Detect which cell encompasses the target text, then output its (X, Y) center coordinate. 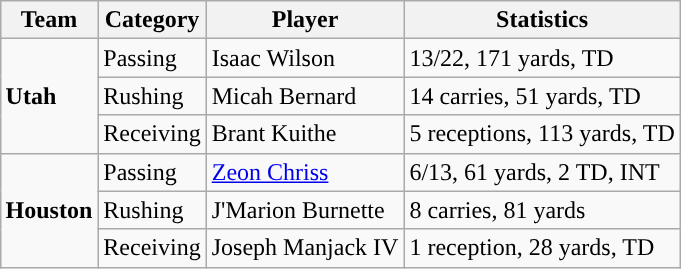
Statistics (542, 20)
J'Marion Burnette (305, 210)
6/13, 61 yards, 2 TD, INT (542, 172)
Joseph Manjack IV (305, 248)
Player (305, 20)
Team (49, 20)
13/22, 171 yards, TD (542, 58)
Houston (49, 210)
8 carries, 81 yards (542, 210)
Isaac Wilson (305, 58)
5 receptions, 113 yards, TD (542, 134)
Utah (49, 96)
Zeon Chriss (305, 172)
Category (152, 20)
Brant Kuithe (305, 134)
Micah Bernard (305, 96)
14 carries, 51 yards, TD (542, 96)
1 reception, 28 yards, TD (542, 248)
